Detect which cell encompasses the target text, then output its (x, y) center coordinate. 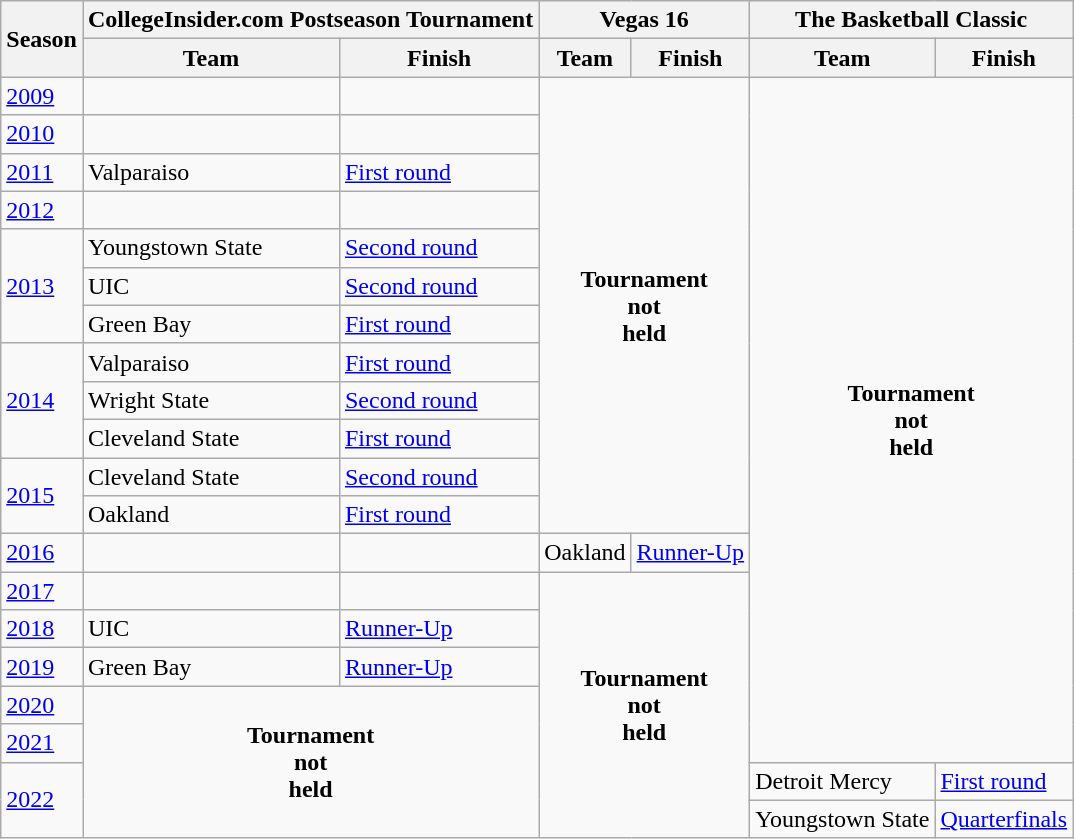
Season (42, 39)
Vegas 16 (644, 20)
Detroit Mercy (842, 781)
CollegeInsider.com Postseason Tournament (310, 20)
2022 (42, 800)
2014 (42, 400)
2011 (42, 172)
2012 (42, 210)
2017 (42, 591)
2009 (42, 96)
2010 (42, 134)
2015 (42, 496)
2020 (42, 705)
2019 (42, 667)
Wright State (210, 400)
Quarterfinals (1004, 819)
2016 (42, 553)
2021 (42, 743)
2013 (42, 286)
The Basketball Classic (912, 20)
2018 (42, 629)
